Return [x, y] of the center of cell containing provided text 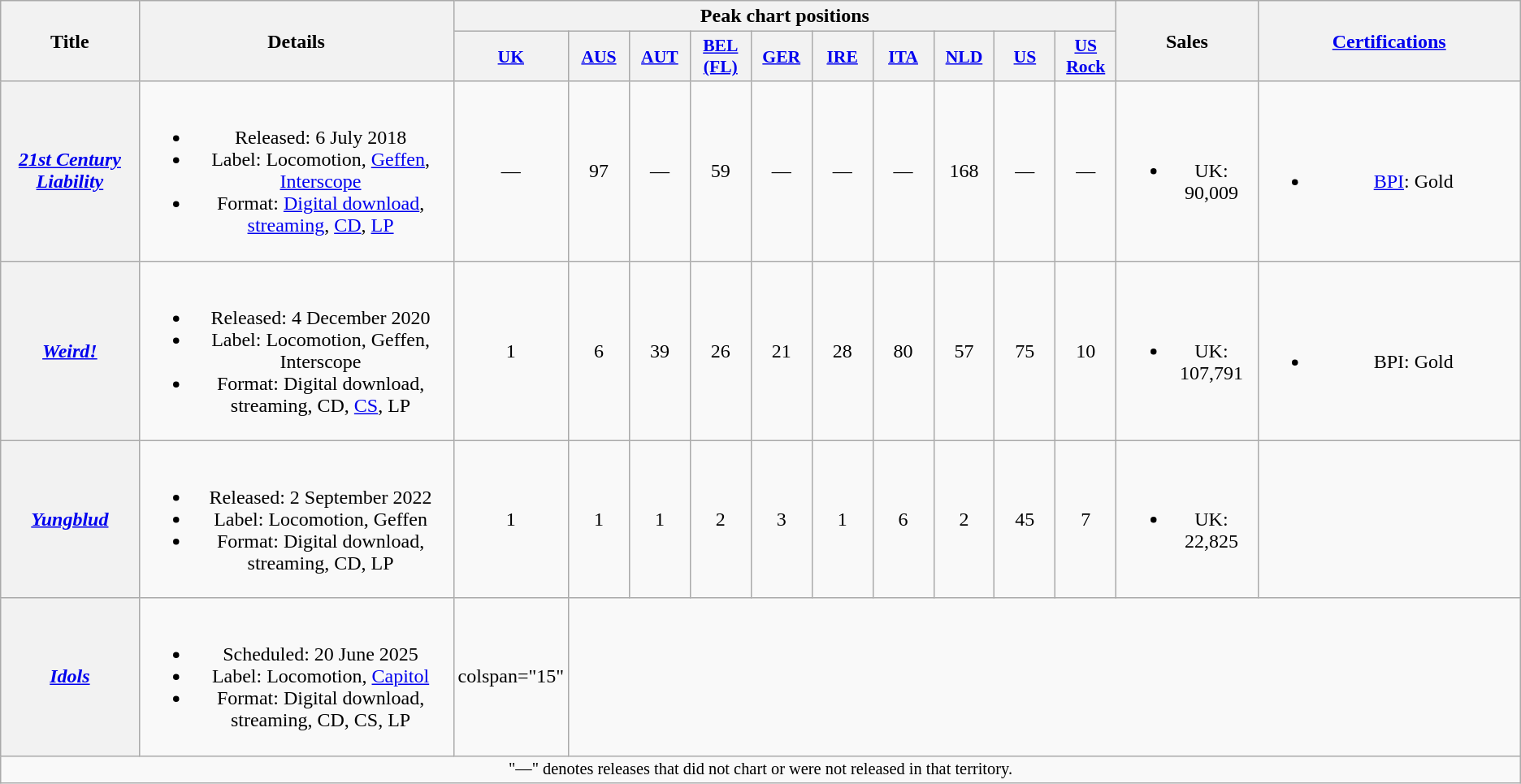
Released: 6 July 2018Label: Locomotion, Geffen, InterscopeFormat: Digital download, streaming, CD, LP [296, 171]
28 [842, 351]
UK: 90,009 [1187, 171]
Sales [1187, 41]
"—" denotes releases that did not chart or were not released in that territory. [760, 769]
39 [660, 351]
3 [782, 519]
NLD [964, 57]
59 [720, 171]
26 [720, 351]
colspan="15" [511, 677]
US [1025, 57]
UK: 107,791 [1187, 351]
UK: 22,825 [1187, 519]
80 [903, 351]
45 [1025, 519]
Yungblud [70, 519]
Idols [70, 677]
Weird! [70, 351]
BEL(FL) [720, 57]
Scheduled: 20 June 2025Label: Locomotion, CapitolFormat: Digital download, streaming, CD, CS, LP [296, 677]
21st Century Liability [70, 171]
168 [964, 171]
ITA [903, 57]
7 [1085, 519]
10 [1085, 351]
75 [1025, 351]
UK [511, 57]
AUT [660, 57]
Certifications [1389, 41]
21 [782, 351]
Title [70, 41]
Released: 4 December 2020Label: Locomotion, Geffen, InterscopeFormat: Digital download, streaming, CD, CS, LP [296, 351]
IRE [842, 57]
AUS [600, 57]
GER [782, 57]
Released: 2 September 2022Label: Locomotion, GeffenFormat: Digital download, streaming, CD, LP [296, 519]
USRock [1085, 57]
57 [964, 351]
Peak chart positions [785, 16]
Details [296, 41]
97 [600, 171]
